Return (X, Y) of the center of cell containing provided text 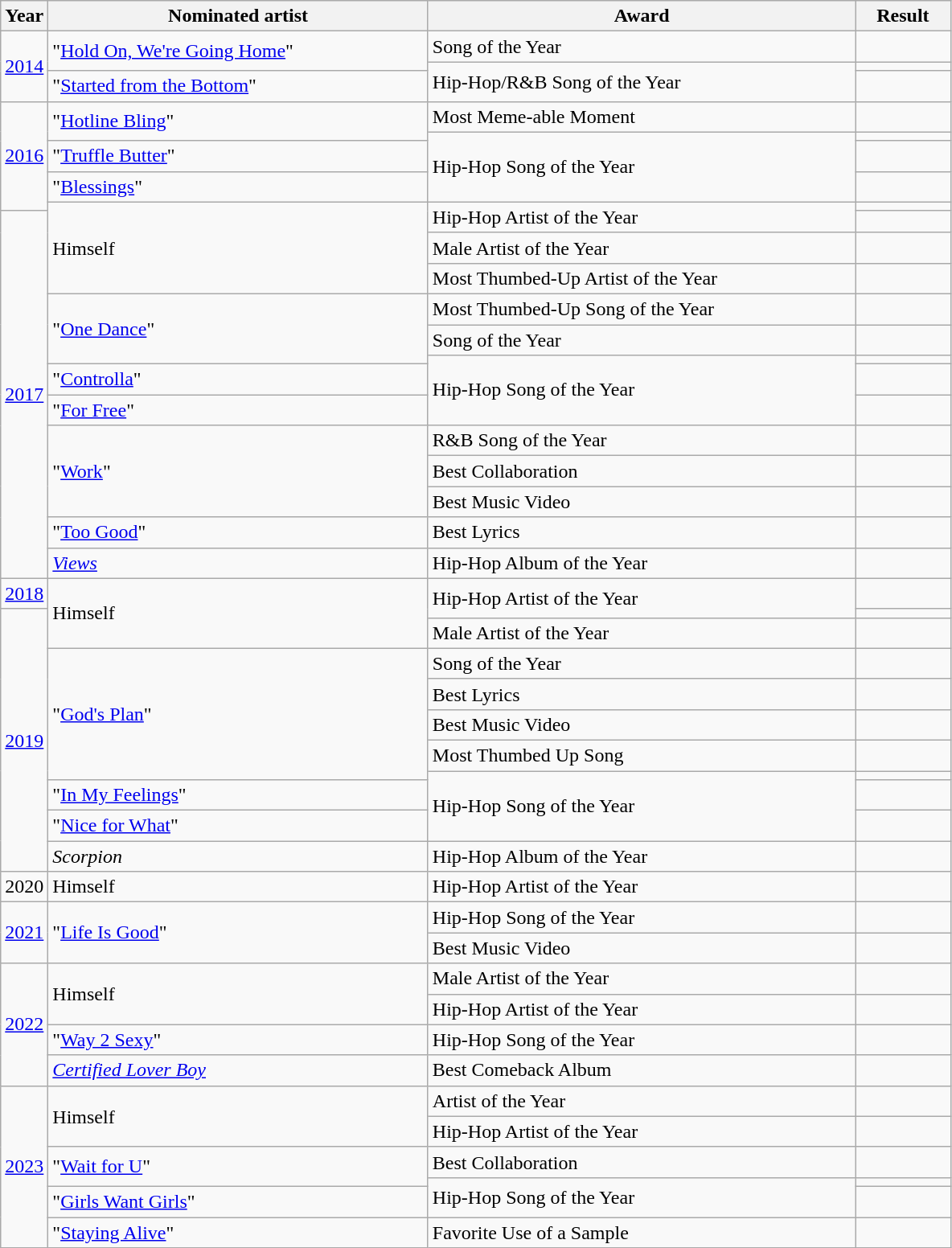
Most Meme-able Moment (642, 117)
"Hold On, We're Going Home" (238, 51)
Award (642, 16)
Result (903, 16)
Most Thumbed-Up Artist of the Year (642, 278)
2020 (24, 887)
2017 (24, 394)
Most Thumbed Up Song (642, 755)
"For Free" (238, 410)
"Nice for What" (238, 826)
2018 (24, 593)
2019 (24, 740)
2021 (24, 933)
2022 (24, 1024)
R&B Song of the Year (642, 441)
"In My Feelings" (238, 795)
Hip-Hop/R&B Song of the Year (642, 82)
2016 (24, 156)
"Controlla" (238, 380)
"Wait for U" (238, 1166)
2023 (24, 1166)
Scorpion (238, 856)
"Work" (238, 471)
"God's Plan" (238, 714)
"Girls Want Girls" (238, 1201)
"Way 2 Sexy" (238, 1040)
"One Dance" (238, 328)
"Staying Alive" (238, 1233)
"Life Is Good" (238, 933)
2014 (24, 66)
Certified Lover Boy (238, 1070)
"Truffle Butter" (238, 156)
"Too Good" (238, 532)
Most Thumbed-Up Song of the Year (642, 309)
"Blessings" (238, 187)
Favorite Use of a Sample (642, 1233)
Year (24, 16)
Best Comeback Album (642, 1070)
"Hotline Bling" (238, 121)
Views (238, 563)
Nominated artist (238, 16)
"Started from the Bottom" (238, 86)
Artist of the Year (642, 1101)
